Find where the given text appears and provide that cell's center as [X, Y] coordinate. 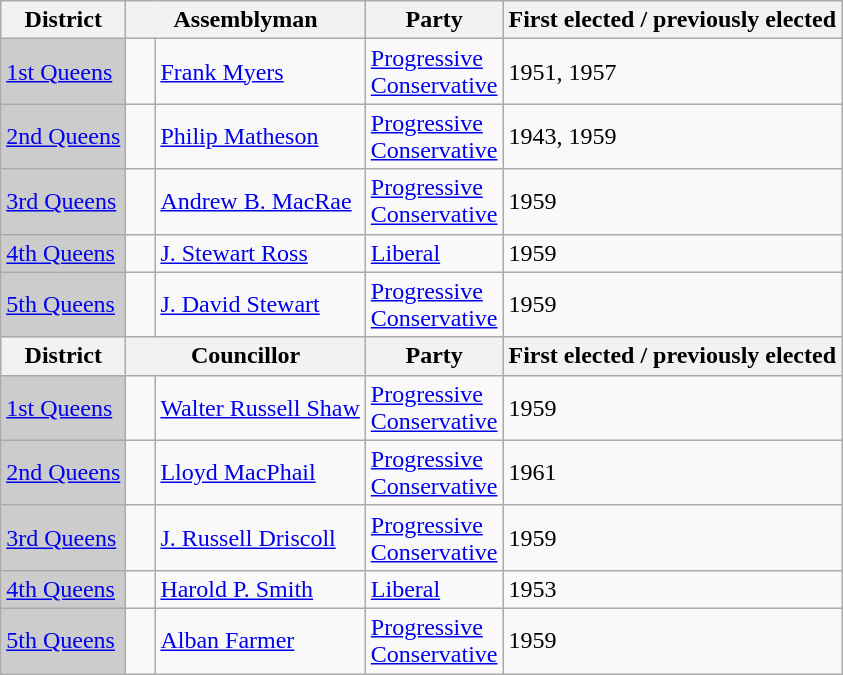
J. Stewart Ross [260, 253]
J. David Stewart [260, 304]
Assemblyman [246, 20]
Lloyd MacPhail [260, 472]
1961 [672, 472]
Alban Farmer [260, 640]
Harold P. Smith [260, 589]
Andrew B. MacRae [260, 202]
J. Russell Driscoll [260, 538]
Philip Matheson [260, 136]
1953 [672, 589]
Frank Myers [260, 72]
1951, 1957 [672, 72]
Walter Russell Shaw [260, 408]
1943, 1959 [672, 136]
Councillor [246, 356]
